Determine the (X, Y) coordinate at the center of the cell enclosing the given text.  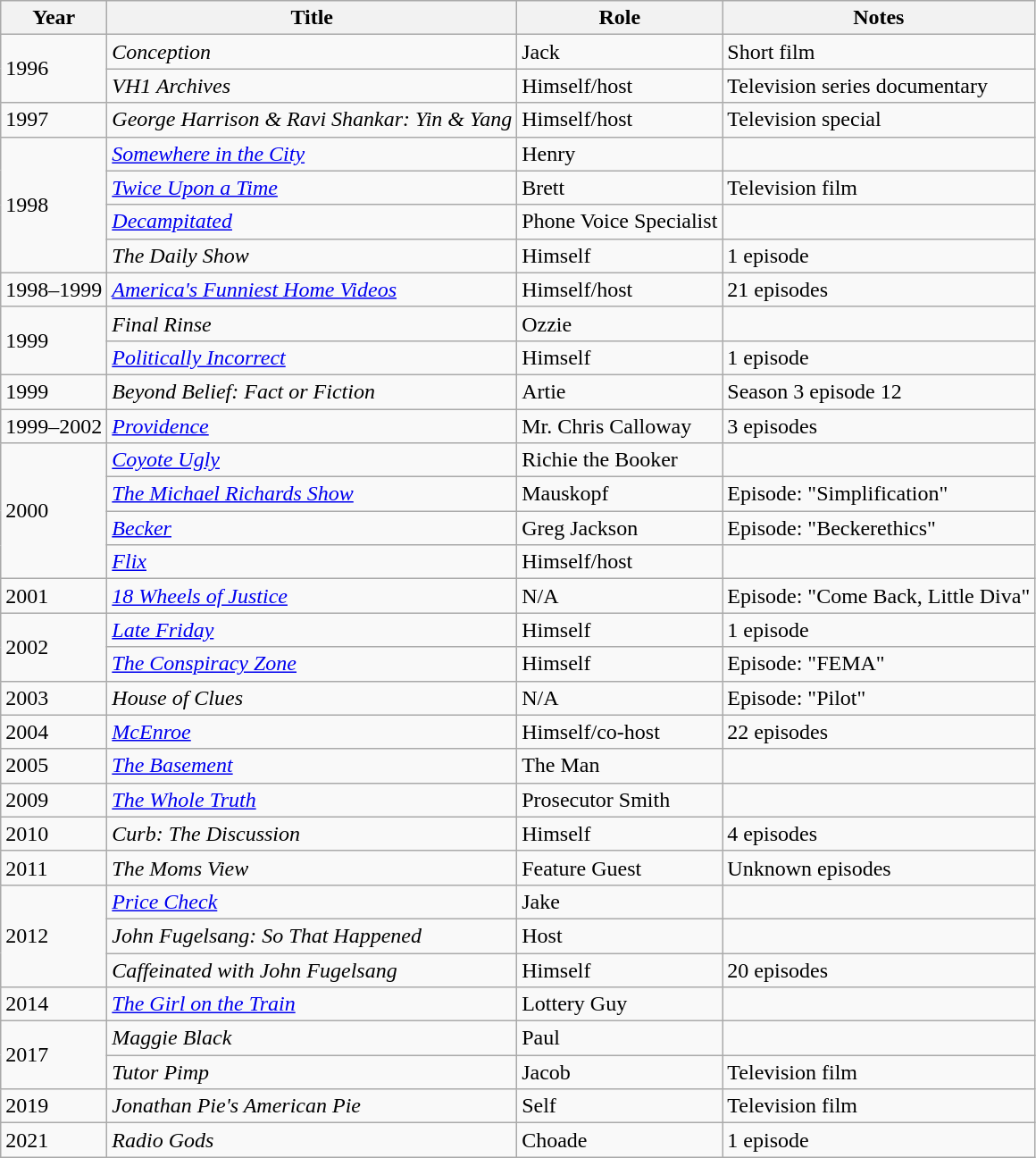
22 episodes (879, 732)
Television special (879, 120)
2001 (54, 596)
Notes (879, 18)
21 episodes (879, 289)
1997 (54, 120)
Role (620, 18)
Somewhere in the City (313, 154)
Radio Gods (313, 1140)
Lottery Guy (620, 1004)
The Daily Show (313, 256)
Mauskopf (620, 494)
Tutor Pimp (313, 1072)
2021 (54, 1140)
Flix (313, 562)
Season 3 episode 12 (879, 391)
The Michael Richards Show (313, 494)
The Girl on the Train (313, 1004)
Jonathan Pie's American Pie (313, 1106)
Paul (620, 1038)
Twice Upon a Time (313, 188)
Becker (313, 528)
VH1 Archives (313, 86)
The Conspiracy Zone (313, 664)
Brett (620, 188)
Decampitated (313, 222)
Phone Voice Specialist (620, 222)
2012 (54, 936)
Coyote Ugly (313, 460)
Late Friday (313, 630)
4 episodes (879, 834)
2011 (54, 868)
Episode: "FEMA" (879, 664)
1998–1999 (54, 289)
18 Wheels of Justice (313, 596)
Greg Jackson (620, 528)
Maggie Black (313, 1038)
1996 (54, 69)
America's Funniest Home Videos (313, 289)
Price Check (313, 902)
1999–2002 (54, 426)
Unknown episodes (879, 868)
2000 (54, 511)
John Fugelsang: So That Happened (313, 936)
Television series documentary (879, 86)
Final Rinse (313, 323)
Prosecutor Smith (620, 800)
Henry (620, 154)
Beyond Belief: Fact or Fiction (313, 391)
Episode: "Simplification" (879, 494)
The Moms View (313, 868)
Host (620, 936)
Caffeinated with John Fugelsang (313, 969)
Artie (620, 391)
2002 (54, 647)
Mr. Chris Calloway (620, 426)
3 episodes (879, 426)
The Man (620, 766)
Providence (313, 426)
2014 (54, 1004)
2019 (54, 1106)
Himself/co-host (620, 732)
2017 (54, 1055)
George Harrison & Ravi Shankar: Yin & Yang (313, 120)
2005 (54, 766)
2010 (54, 834)
McEnroe (313, 732)
Jake (620, 902)
Self (620, 1106)
Richie the Booker (620, 460)
Episode: "Come Back, Little Diva" (879, 596)
Choade (620, 1140)
2004 (54, 732)
Politically Incorrect (313, 357)
Conception (313, 52)
Feature Guest (620, 868)
Episode: "Beckerethics" (879, 528)
20 episodes (879, 969)
Episode: "Pilot" (879, 698)
House of Clues (313, 698)
Short film (879, 52)
Jacob (620, 1072)
Year (54, 18)
Ozzie (620, 323)
Jack (620, 52)
Title (313, 18)
The Whole Truth (313, 800)
2003 (54, 698)
2009 (54, 800)
Curb: The Discussion (313, 834)
The Basement (313, 766)
1998 (54, 205)
